Capture the cell that displays the provided text and extract its [x, y] central coordinate. 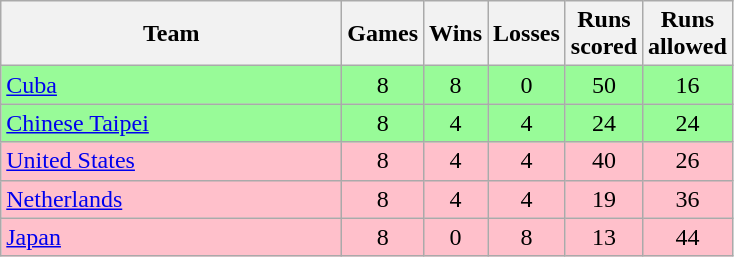
Runs scored [604, 34]
Cuba [172, 85]
44 [688, 237]
Japan [172, 237]
Chinese Taipei [172, 123]
Games [383, 34]
40 [604, 161]
50 [604, 85]
Team [172, 34]
13 [604, 237]
Netherlands [172, 199]
26 [688, 161]
Wins [456, 34]
19 [604, 199]
Losses [527, 34]
Runs allowed [688, 34]
36 [688, 199]
United States [172, 161]
16 [688, 85]
